Extract the [x, y] coordinate from the center of the cell holding the provided text.  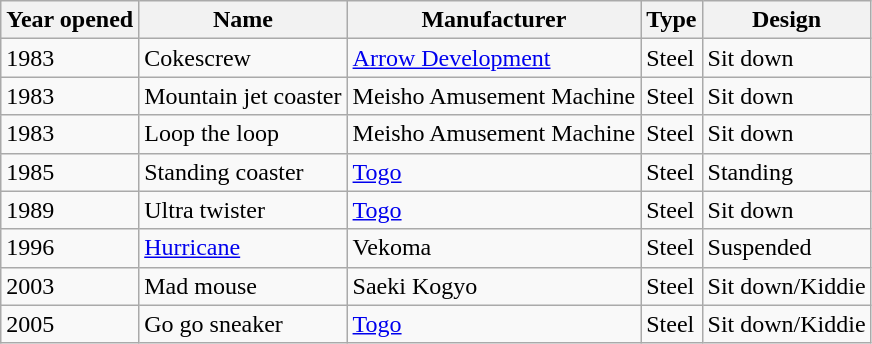
Ultra twister [243, 210]
Suspended [786, 248]
Saeki Kogyo [494, 286]
Vekoma [494, 248]
Year opened [70, 20]
Arrow Development [494, 58]
Mountain jet coaster [243, 96]
Go go sneaker [243, 324]
Design [786, 20]
Cokescrew [243, 58]
1989 [70, 210]
Standing coaster [243, 172]
Mad mouse [243, 286]
Type [672, 20]
1996 [70, 248]
Loop the loop [243, 134]
2005 [70, 324]
2003 [70, 286]
Manufacturer [494, 20]
Name [243, 20]
Standing [786, 172]
Hurricane [243, 248]
1985 [70, 172]
